Return the [x, y] coordinate for the center point of the cell that contains the specified text.  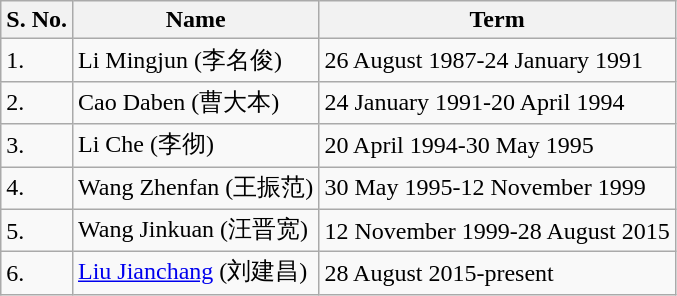
26 August 1987-24 January 1991 [497, 60]
Li Che (李彻) [195, 146]
2. [37, 102]
4. [37, 188]
5. [37, 230]
28 August 2015-present [497, 274]
30 May 1995-12 November 1999 [497, 188]
Term [497, 20]
Wang Zhenfan (王振范) [195, 188]
Wang Jinkuan (汪晋宽) [195, 230]
6. [37, 274]
Cao Daben (曹大本) [195, 102]
24 January 1991-20 April 1994 [497, 102]
12 November 1999-28 August 2015 [497, 230]
1. [37, 60]
Liu Jianchang (刘建昌) [195, 274]
S. No. [37, 20]
20 April 1994-30 May 1995 [497, 146]
Li Mingjun (李名俊) [195, 60]
3. [37, 146]
Name [195, 20]
